Output the [X, Y] coordinate of the center of the cell containing the given text.  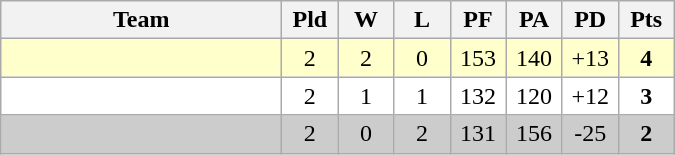
PF [478, 20]
PA [534, 20]
W [366, 20]
140 [534, 58]
131 [478, 134]
PD [590, 20]
L [422, 20]
120 [534, 96]
Pld [310, 20]
+13 [590, 58]
4 [646, 58]
3 [646, 96]
156 [534, 134]
153 [478, 58]
-25 [590, 134]
Team [142, 20]
132 [478, 96]
Pts [646, 20]
+12 [590, 96]
